From the cell containing the given text, extract its center point as (X, Y) coordinate. 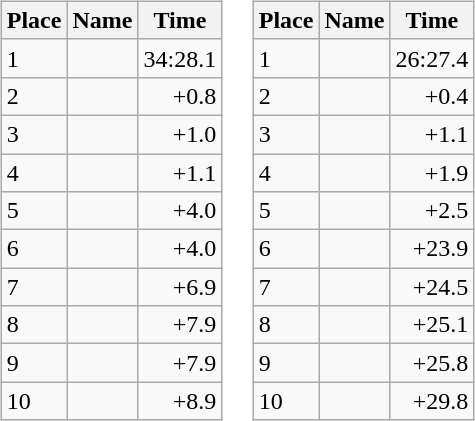
+1.9 (432, 173)
+2.5 (432, 211)
26:27.4 (432, 58)
+23.9 (432, 249)
+29.8 (432, 401)
+25.8 (432, 363)
+0.4 (432, 96)
+6.9 (180, 287)
+1.0 (180, 134)
+25.1 (432, 325)
+24.5 (432, 287)
+8.9 (180, 401)
+0.8 (180, 96)
34:28.1 (180, 58)
